Detect which cell encompasses the target text, then output its [X, Y] center coordinate. 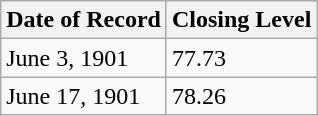
78.26 [241, 96]
June 3, 1901 [84, 58]
Closing Level [241, 20]
June 17, 1901 [84, 96]
77.73 [241, 58]
Date of Record [84, 20]
